Provide the (X, Y) coordinate of the cell's center where the given text is located.  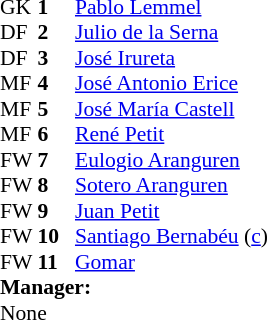
6 (56, 135)
5 (56, 109)
2 (56, 33)
11 (56, 262)
3 (56, 58)
8 (56, 185)
4 (56, 83)
7 (56, 160)
10 (56, 237)
9 (56, 211)
